Scan for the cell matching the given text and deliver its (X, Y) coordinate at center. 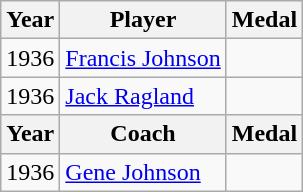
Coach (143, 134)
Player (143, 20)
Francis Johnson (143, 58)
Gene Johnson (143, 172)
Jack Ragland (143, 96)
